Pinpoint the cell where the given text exists, returning its [X, Y] midpoint coordinate. 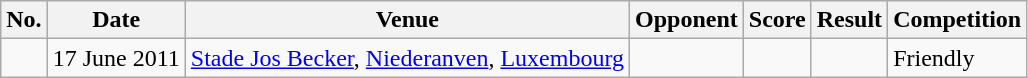
17 June 2011 [116, 58]
Result [849, 20]
Competition [958, 20]
No. [24, 20]
Score [777, 20]
Venue [407, 20]
Opponent [687, 20]
Date [116, 20]
Stade Jos Becker, Niederanven, Luxembourg [407, 58]
Friendly [958, 58]
